Pinpoint the cell where the given text exists, returning its (x, y) midpoint coordinate. 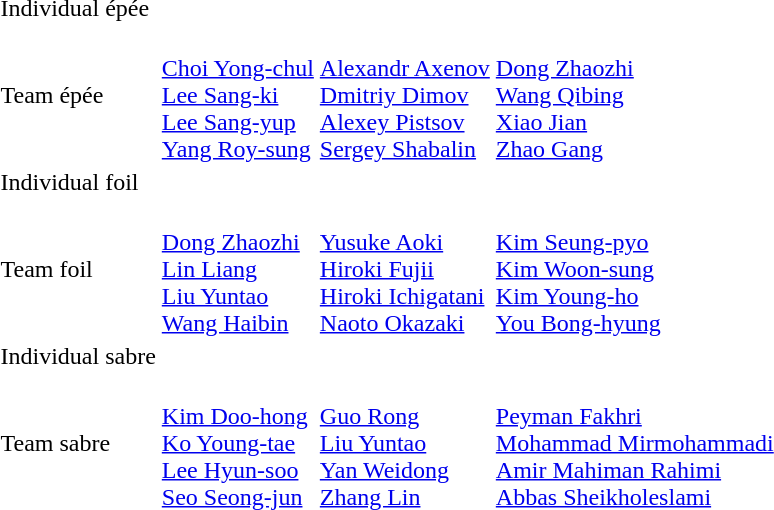
Yusuke AokiHiroki FujiiHiroki IchigataniNaoto Okazaki (404, 269)
Dong ZhaozhiLin LiangLiu YuntaoWang Haibin (238, 269)
Choi Yong-chulLee Sang-kiLee Sang-yupYang Roy-sung (238, 95)
Alexandr AxenovDmitriy DimovAlexey PistsovSergey Shabalin (404, 95)
